Return (X, Y) of the center of cell containing provided text 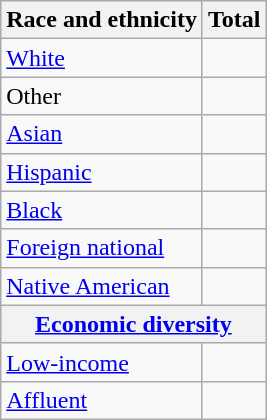
Economic diversity (134, 324)
White (102, 58)
Hispanic (102, 172)
Foreign national (102, 248)
Native American (102, 286)
Asian (102, 134)
Race and ethnicity (102, 20)
Low-income (102, 362)
Affluent (102, 400)
Total (234, 20)
Other (102, 96)
Black (102, 210)
